Extract the [X, Y] coordinate from the center of the cell holding the provided text.  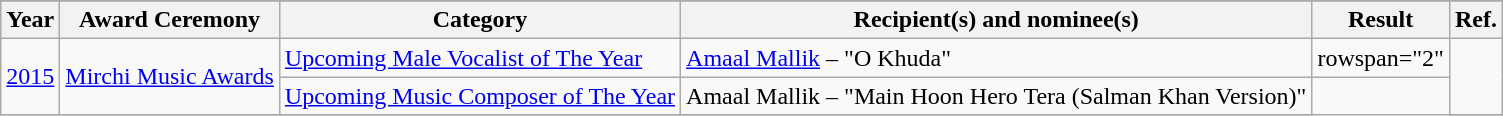
Ref. [1476, 20]
rowspan="2" [1381, 58]
Result [1381, 20]
Category [480, 20]
Year [30, 20]
Amaal Mallik – "O Khuda" [996, 58]
Recipient(s) and nominee(s) [996, 20]
2015 [30, 77]
Upcoming Male Vocalist of The Year [480, 58]
Mirchi Music Awards [170, 77]
Upcoming Music Composer of The Year [480, 96]
Amaal Mallik – "Main Hoon Hero Tera (Salman Khan Version)" [996, 96]
Award Ceremony [170, 20]
